Extract the (x, y) coordinate from the center of the cell holding the provided text.  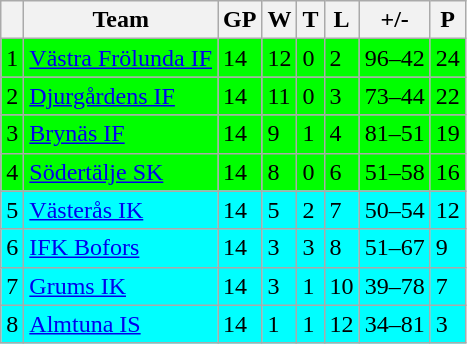
39–78 (394, 286)
W (280, 20)
Almtuna IS (121, 324)
34–81 (394, 324)
Västerås IK (121, 210)
GP (240, 20)
81–51 (394, 134)
96–42 (394, 58)
Grums IK (121, 286)
Djurgårdens IF (121, 96)
22 (448, 96)
73–44 (394, 96)
Team (121, 20)
19 (448, 134)
10 (342, 286)
16 (448, 172)
+/- (394, 20)
P (448, 20)
T (310, 20)
Södertälje SK (121, 172)
51–67 (394, 248)
IFK Bofors (121, 248)
24 (448, 58)
Västra Frölunda IF (121, 58)
11 (280, 96)
L (342, 20)
51–58 (394, 172)
50–54 (394, 210)
Brynäs IF (121, 134)
